Capture the cell that displays the provided text and extract its (x, y) central coordinate. 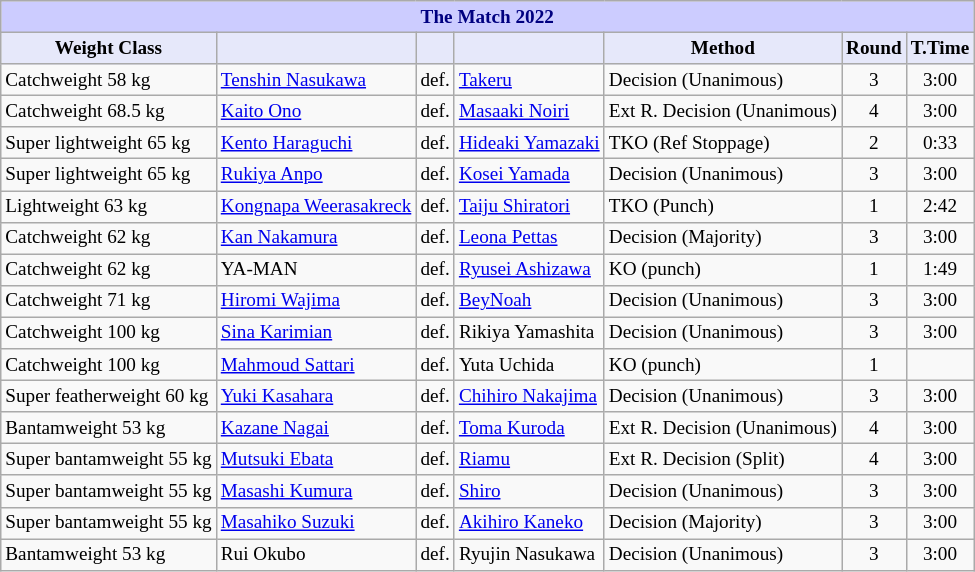
Catchweight 68.5 kg (108, 111)
Kan Nakamura (316, 238)
2 (874, 143)
Mutsuki Ebata (316, 460)
0:33 (940, 143)
Akihiro Kaneko (529, 523)
Sina Karimian (316, 333)
Catchweight 71 kg (108, 301)
Rui Okubo (316, 554)
Ryujin Nasukawa (529, 554)
Kento Haraguchi (316, 143)
Masashi Kumura (316, 491)
Ext R. Decision (Split) (722, 460)
T.Time (940, 48)
Kazane Nagai (316, 428)
Masahiko Suzuki (316, 523)
Rukiya Anpo (316, 175)
Masaaki Noiri (529, 111)
2:42 (940, 206)
Hideaki Yamazaki (529, 143)
Kosei Yamada (529, 175)
Ryusei Ashizawa (529, 270)
TKO (Ref Stoppage) (722, 143)
Takeru (529, 80)
Hiromi Wajima (316, 301)
Riamu (529, 460)
Yuta Uchida (529, 365)
Kongnapa Weerasakreck (316, 206)
Catchweight 58 kg (108, 80)
TKO (Punch) (722, 206)
The Match 2022 (488, 17)
Kaito Ono (316, 111)
YA-MAN (316, 270)
Toma Kuroda (529, 428)
Taiju Shiratori (529, 206)
Method (722, 48)
Lightweight 63 kg (108, 206)
BeyNoah (529, 301)
1:49 (940, 270)
Round (874, 48)
Mahmoud Sattari (316, 365)
Chihiro Nakajima (529, 396)
Yuki Kasahara (316, 396)
Rikiya Yamashita (529, 333)
Weight Class (108, 48)
Super featherweight 60 kg (108, 396)
Tenshin Nasukawa (316, 80)
Leona Pettas (529, 238)
Shiro (529, 491)
